Extract the [x, y] coordinate from the center of the cell holding the provided text.  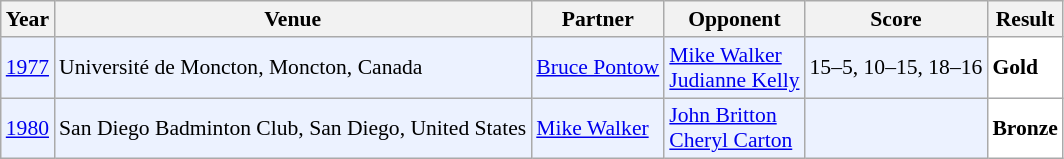
Université de Moncton, Moncton, Canada [292, 68]
Mike Walker Judianne Kelly [734, 68]
Score [896, 19]
Venue [292, 19]
Bronze [1025, 128]
Gold [1025, 68]
Result [1025, 19]
Partner [598, 19]
Year [28, 19]
John Britton Cheryl Carton [734, 128]
San Diego Badminton Club, San Diego, United States [292, 128]
Opponent [734, 19]
15–5, 10–15, 18–16 [896, 68]
1980 [28, 128]
Bruce Pontow [598, 68]
1977 [28, 68]
Mike Walker [598, 128]
